Detect which cell encompasses the target text, then output its (x, y) center coordinate. 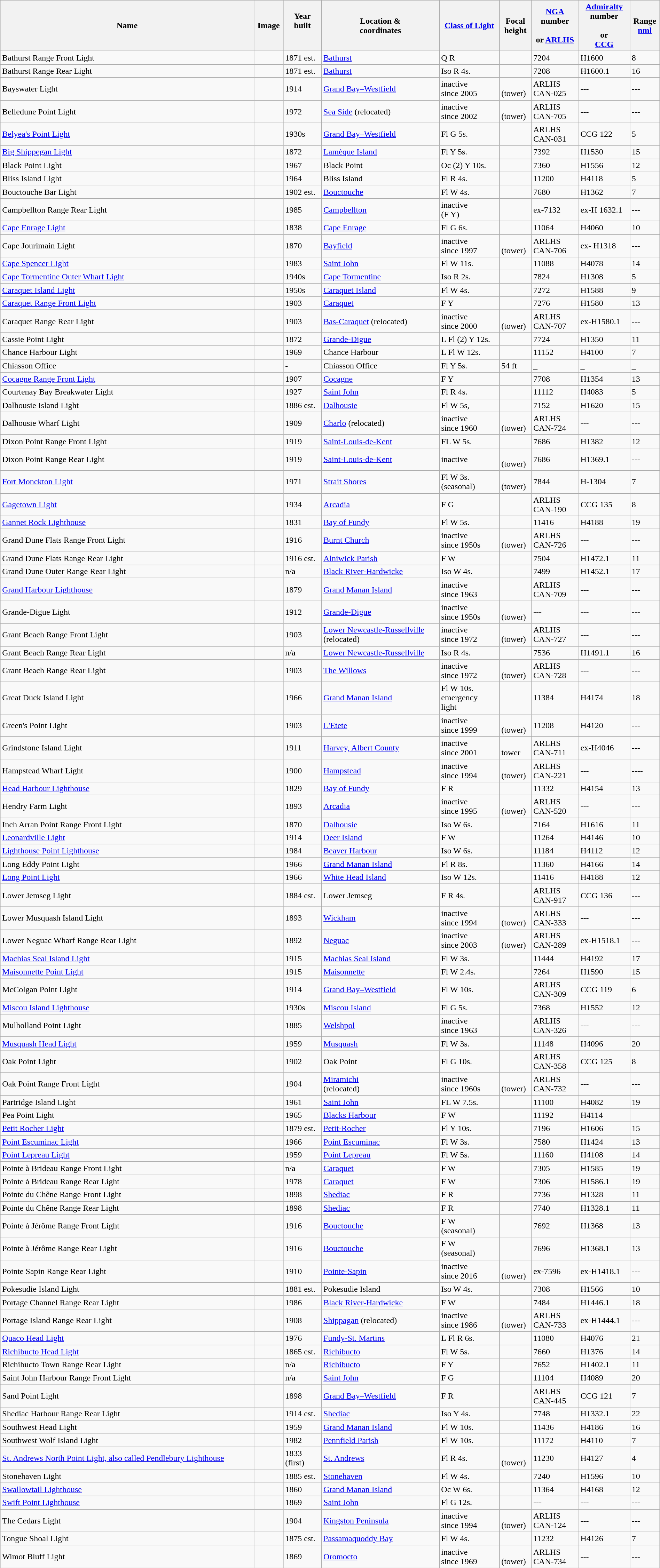
Caraquet Island Light (127, 290)
Cape Tormentine Outer Wharf Light (127, 277)
H4082 (604, 1102)
Oc (2) Y 10s. (469, 165)
Passamaquoddy Bay (380, 1538)
H4127 (604, 1458)
ARLHSCAN-520 (555, 806)
1983 (302, 264)
1838 (302, 228)
inactive (469, 459)
Green's Point Light (127, 725)
Wickham (380, 918)
1860 (302, 1489)
11232 (555, 1538)
1902 (302, 1061)
Burnt Church (380, 541)
Shediac Harbour Range Rear Light (127, 1414)
1934 (302, 504)
CCG 135 (604, 504)
Great Duck Island Light (127, 698)
Belledune Point Light (127, 111)
Sea Side (relocated) (380, 111)
ARLHSCAN-289 (555, 941)
H4114 (604, 1115)
Dixon Point Range Rear Light (127, 459)
Fl R 8s. (469, 864)
Iso R 2s. (469, 277)
1986 (302, 1302)
Oc W 6s. (469, 1489)
Cape Spencer Light (127, 264)
H4060 (604, 228)
1879 est. (302, 1129)
Richibucto Town Range Rear Light (127, 1365)
Cocagne Range Front Light (127, 379)
Welshpol (380, 1026)
Portage Channel Range Rear Light (127, 1302)
11104 (555, 1378)
Charlo (relocated) (380, 423)
ARLHSCAN-190 (555, 504)
Cape Enrage (380, 228)
11444 (555, 958)
Campbellton (380, 209)
6 (645, 989)
ARLHSCAN-326 (555, 1026)
Fl G 6s. (469, 228)
H1368 (604, 1226)
1885 est. (302, 1476)
Long Eddy Point Light (127, 864)
7696 (555, 1248)
1984 (302, 851)
ARLHSCAN-917 (555, 896)
7580 (555, 1142)
11088 (555, 264)
1879 (302, 589)
1902 est. (302, 192)
11192 (555, 1115)
H1362 (604, 192)
Iso W 12s. (469, 877)
tower (516, 748)
ARLHSCAN-358 (555, 1061)
L Fl W 12s. (469, 352)
Alniwick Parish (380, 558)
Lower Jemseg Light (127, 896)
Point Lepreau (380, 1155)
Gagetown Light (127, 504)
FL W 7.5s. (469, 1102)
L Fl (2) Y 12s. (469, 339)
11436 (555, 1427)
11384 (555, 698)
inactivesince 2001 (469, 748)
H1350 (604, 339)
Point Escuminac Light (127, 1142)
1965 (302, 1115)
Miscou Island (380, 1008)
ARLHSCAN-709 (555, 589)
7484 (555, 1302)
Mulholland Point Light (127, 1026)
7844 (555, 481)
Hampstead Wharf Light (127, 770)
ARLHSCAN-221 (555, 770)
H1328 (604, 1195)
ARLHSCAN-728 (555, 671)
Grand Dune Outer Range Rear Light (127, 572)
Rangenml (645, 26)
1829 (302, 788)
7536 (555, 653)
Stonehaven Light (127, 1476)
Point Escuminac (380, 1142)
Bathurst Range Front Light (127, 58)
Shippagan (relocated) (380, 1320)
11064 (555, 228)
Maisonnette (380, 972)
H4078 (604, 264)
ARLHSCAN-711 (555, 748)
Cocagne (380, 379)
H1530 (604, 152)
Fort Monckton Light (127, 481)
7708 (555, 379)
Head Harbour Lighthouse (127, 788)
Machias Seal Island (380, 958)
Saint John Harbour Range Front Light (127, 1378)
inactivesince 2016 (469, 1271)
H4096 (604, 1043)
7196 (555, 1129)
Pointe-Sapin (380, 1271)
H4166 (604, 864)
11332 (555, 788)
11230 (555, 1458)
1969 (302, 352)
Focalheight (516, 26)
1831 (302, 523)
H1586.1 (604, 1181)
McColgan Point Light (127, 989)
7276 (555, 303)
ex-H1444.1 (604, 1320)
Lower Neguac Wharf Range Rear Light (127, 941)
1950s (302, 290)
CCG 125 (604, 1061)
inactive(F Y) (469, 209)
St. Andrews North Point Light, also called Pendlebury Lighthouse (127, 1458)
7392 (555, 152)
1912 (302, 612)
H1354 (604, 379)
H1332.1 (604, 1414)
11360 (555, 864)
1972 (302, 111)
Pointe à Brideau Range Rear Light (127, 1181)
4 (645, 1458)
H1424 (604, 1142)
H1308 (604, 277)
1886 est. (302, 405)
1976 (302, 1338)
Grande-Digue Light (127, 612)
ARLHSCAN-333 (555, 918)
CCG 119 (604, 989)
H1328.1 (604, 1208)
H4118 (604, 178)
Harvey, Albert County (380, 748)
Deer Island (380, 838)
1908 (302, 1320)
H4100 (604, 352)
7652 (555, 1365)
H1556 (604, 165)
Caraquet Range Rear Light (127, 321)
Caraquet Range Front Light (127, 303)
Admiraltynumberor CCG (604, 26)
21 (645, 1338)
Sand Point Light (127, 1396)
Bouctouche Bar Light (127, 192)
Strait Shores (380, 481)
Big Shippegan Light (127, 152)
Beaver Harbour (380, 851)
11160 (555, 1155)
1875 est. (302, 1538)
1982 (302, 1440)
H1600 (604, 58)
H1620 (604, 405)
H4083 (604, 392)
1865 est. (302, 1352)
H1402.1 (604, 1365)
Oak Point Range Front Light (127, 1084)
Cape Enrage Light (127, 228)
Courtenay Bay Breakwater Light (127, 392)
Bayfield (380, 246)
Kingston Peninsula (380, 1520)
Belyea's Point Light (127, 134)
11172 (555, 1440)
7240 (555, 1476)
7272 (555, 290)
H1616 (604, 824)
Lower Musquash Island Light (127, 918)
H1585 (604, 1168)
22 (645, 1414)
Dalhousie Wharf Light (127, 423)
Stonehaven (380, 1476)
Cassie Point Light (127, 339)
Pointe à Jérôme Range Rear Light (127, 1248)
Pennfield Parish (380, 1440)
inactivesince 2005 (469, 89)
Chance Harbour Light (127, 352)
Machias Seal Island Light (127, 958)
Grand Dune Flats Range Front Light (127, 541)
Fl W 3s.(seasonal) (469, 481)
Bayswater Light (127, 89)
Black Point Light (127, 165)
Inch Arran Point Range Front Light (127, 824)
L'Etete (380, 725)
Pokesudie Island Light (127, 1289)
CCG 136 (604, 896)
H-1304 (604, 481)
ARLHSCAN-124 (555, 1520)
Pea Point Light (127, 1115)
ARLHSCAN-025 (555, 89)
Swift Point Lighthouse (127, 1503)
inactivesince 2000 (469, 321)
Long Point Light (127, 877)
H4146 (604, 838)
7736 (555, 1195)
ex-H1580.1 (604, 321)
ARLHSCAN-733 (555, 1320)
Fundy-St. Martins (380, 1338)
11148 (555, 1043)
Oak Point (380, 1061)
Richibucto Head Light (127, 1352)
H4108 (604, 1155)
1916 est. (302, 558)
H4168 (604, 1489)
Hampstead (380, 770)
H4089 (604, 1378)
H1566 (604, 1289)
11152 (555, 352)
inactivesince 1960 (469, 423)
Cape Tormentine (380, 277)
1833(first) (302, 1458)
Musquash (380, 1043)
Partridge Island Light (127, 1102)
54 ft (516, 366)
Blacks Harbour (380, 1115)
7499 (555, 572)
1940s (302, 277)
ex-H1518.1 (604, 941)
H4186 (604, 1427)
1927 (302, 392)
Grindstone Island Light (127, 748)
1892 (302, 941)
inactivesince 1986 (469, 1320)
H1596 (604, 1476)
H1382 (604, 441)
1914 est. (302, 1414)
Iso Y 4s. (469, 1414)
Class of Light (469, 26)
1985 (302, 209)
ARLHSCAN-734 (555, 1557)
Dalhousie Island Light (127, 405)
Pointe à Jérôme Range Front Light (127, 1226)
Image (268, 26)
7504 (555, 558)
Dixon Point Range Front Light (127, 441)
Lower Newcastle-Russellville (380, 653)
11264 (555, 838)
11184 (555, 851)
Bathurst Range Rear Light (127, 71)
7692 (555, 1226)
Bliss Island (380, 178)
Swallowtail Lighthouse (127, 1489)
Pointe du Chêne Range Front Light (127, 1195)
- (302, 366)
The Cedars Light (127, 1520)
CCG 122 (604, 134)
Pointe Sapin Range Rear Light (127, 1271)
Fl W 2.4s. (469, 972)
Lower Newcastle-Russellville(relocated) (380, 635)
ARLHSCAN-706 (555, 246)
ARLHSCAN-707 (555, 321)
1971 (302, 481)
ex-H1418.1 (604, 1271)
1961 (302, 1102)
L Fl R 6s. (469, 1338)
Bas-Caraquet (relocated) (380, 321)
H1446.1 (604, 1302)
H4110 (604, 1440)
ARLHSCAN-705 (555, 111)
Pokesudie Island (380, 1289)
ex-7596 (555, 1271)
Pointe du Chêne Range Rear Light (127, 1208)
Campbellton Range Rear Light (127, 209)
H1552 (604, 1008)
7306 (555, 1181)
Caraquet Island (380, 290)
Quaco Head Light (127, 1338)
Fl G 12s. (469, 1503)
H1590 (604, 972)
7748 (555, 1414)
1967 (302, 165)
7204 (555, 58)
7208 (555, 71)
11080 (555, 1338)
Miscou Island Lighthouse (127, 1008)
The Willows (380, 671)
H1580 (604, 303)
Location & coordinates (380, 26)
H1369.1 (604, 459)
Miramichi(relocated) (380, 1084)
inactivesince 2002 (469, 111)
Hendry Farm Light (127, 806)
Leonardville Light (127, 838)
11100 (555, 1102)
1911 (302, 748)
H4154 (604, 788)
ARLHSCAN-726 (555, 541)
Pointe à Brideau Range Front Light (127, 1168)
H1452.1 (604, 572)
7680 (555, 192)
Fl W 5s, (469, 405)
CCG 121 (604, 1396)
1885 (302, 1026)
---- (645, 770)
Grand Dune Flats Range Rear Light (127, 558)
H4192 (604, 958)
Southwest Wolf Island Light (127, 1440)
ARLHSCAN-031 (555, 134)
1907 (302, 379)
Neguac (380, 941)
ex-H 1632.1 (604, 209)
Q R (469, 58)
ARLHSCAN-445 (555, 1396)
Black Point (380, 165)
F R 4s. (469, 896)
7164 (555, 824)
FL W 5s. (469, 441)
Portage Island Range Rear Light (127, 1320)
Oromocto (380, 1557)
1909 (302, 423)
H1588 (604, 290)
H1368.1 (604, 1248)
1884 est. (302, 896)
7368 (555, 1008)
11200 (555, 178)
H1491.1 (604, 653)
inactivesince 1999 (469, 725)
H4174 (604, 698)
inactivesince 1960s (469, 1084)
Musquash Head Light (127, 1043)
H4112 (604, 851)
Name (127, 26)
7724 (555, 339)
11208 (555, 725)
7152 (555, 405)
ARLHSCAN-732 (555, 1084)
H4076 (604, 1338)
H1600.1 (604, 71)
Fl Y 10s. (469, 1129)
St. Andrews (380, 1458)
ex-H4046 (604, 748)
9 (645, 290)
H1606 (604, 1129)
Chance Harbour (380, 352)
Fl W 11s. (469, 264)
inactivesince 1995 (469, 806)
7308 (555, 1289)
Oak Point Light (127, 1061)
ARLHSCAN-727 (555, 635)
Point Lepreau Light (127, 1155)
1900 (302, 770)
Lighthouse Point Lighthouse (127, 851)
1881 est. (302, 1289)
Tongue Shoal Light (127, 1538)
inactivesince 1997 (469, 246)
ex-7132 (555, 209)
Southwest Head Light (127, 1427)
11364 (555, 1489)
ARLHSCAN-309 (555, 989)
Grant Beach Range Front Light (127, 635)
7740 (555, 1208)
7660 (555, 1352)
Bliss Island Light (127, 178)
7305 (555, 1168)
inactivesince 2003 (469, 941)
1910 (302, 1271)
H1376 (604, 1352)
Petit-Rocher (380, 1129)
Maisonnette Point Light (127, 972)
7360 (555, 165)
Fl W 10s.emergencylight (469, 698)
Grand Harbour Lighthouse (127, 589)
H4126 (604, 1538)
Gannet Rock Lighthouse (127, 523)
NGAnumberor ARLHS (555, 26)
Lower Jemseg (380, 896)
ex- H1318 (604, 246)
White Head Island (380, 877)
H4120 (604, 725)
Wimot Bluff Light (127, 1557)
7264 (555, 972)
1964 (302, 178)
inactivesince 1969 (469, 1557)
11112 (555, 392)
ARLHSCAN-724 (555, 423)
H1472.1 (604, 558)
Lamèque Island (380, 152)
7824 (555, 277)
Petit Rocher Light (127, 1129)
1978 (302, 1181)
Cape Jourimain Light (127, 246)
Yearbuilt (302, 26)
Fl G 10s. (469, 1061)
